Search for the cell housing the specified text and yield its (x, y) center coordinate. 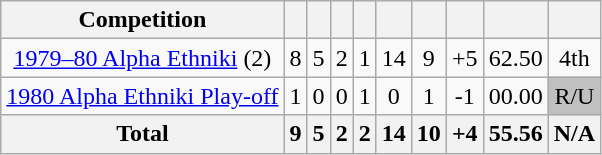
R/U (574, 96)
8 (296, 58)
00.00 (516, 96)
N/A (574, 134)
62.50 (516, 58)
Total (142, 134)
+5 (464, 58)
-1 (464, 96)
1979–80 Alpha Ethniki (2) (142, 58)
Competition (142, 20)
1980 Alpha Ethniki Play-off (142, 96)
55.56 (516, 134)
4th (574, 58)
+4 (464, 134)
10 (428, 134)
